Find where the given text appears and provide that cell's center as [X, Y] coordinate. 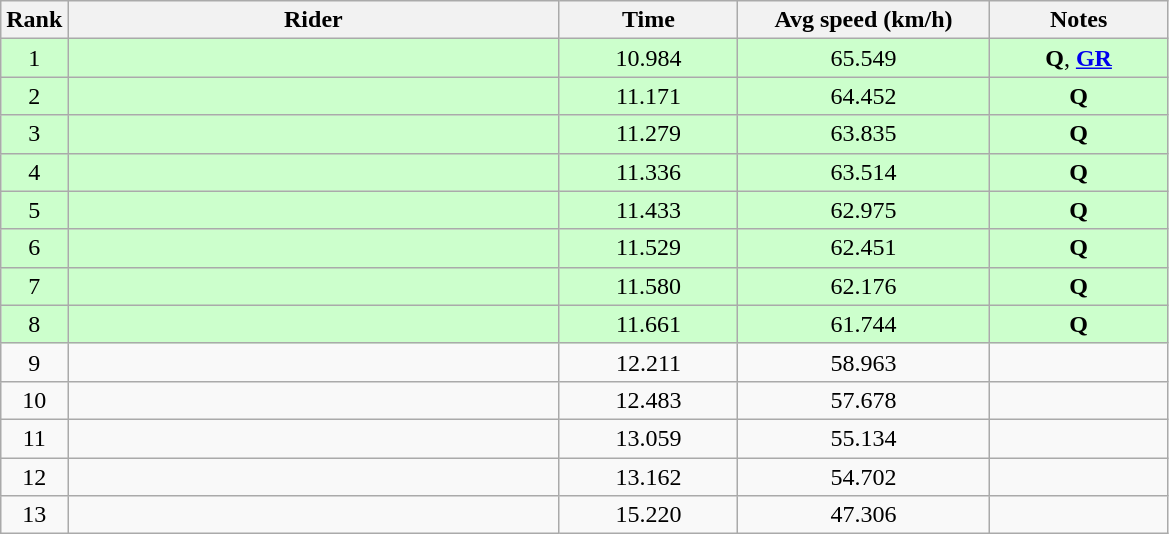
64.452 [864, 96]
15.220 [648, 515]
47.306 [864, 515]
13.059 [648, 438]
9 [34, 362]
5 [34, 210]
Rank [34, 20]
4 [34, 172]
Notes [1078, 20]
Q, GR [1078, 58]
63.835 [864, 134]
13 [34, 515]
12.211 [648, 362]
57.678 [864, 400]
11 [34, 438]
11.661 [648, 324]
Rider [314, 20]
1 [34, 58]
62.451 [864, 248]
61.744 [864, 324]
11.171 [648, 96]
13.162 [648, 477]
10 [34, 400]
62.176 [864, 286]
Avg speed (km/h) [864, 20]
62.975 [864, 210]
11.279 [648, 134]
3 [34, 134]
58.963 [864, 362]
11.529 [648, 248]
2 [34, 96]
11.433 [648, 210]
6 [34, 248]
12.483 [648, 400]
65.549 [864, 58]
12 [34, 477]
10.984 [648, 58]
55.134 [864, 438]
63.514 [864, 172]
Time [648, 20]
8 [34, 324]
11.336 [648, 172]
7 [34, 286]
11.580 [648, 286]
54.702 [864, 477]
